Pinpoint the cell where the given text exists, returning its [x, y] midpoint coordinate. 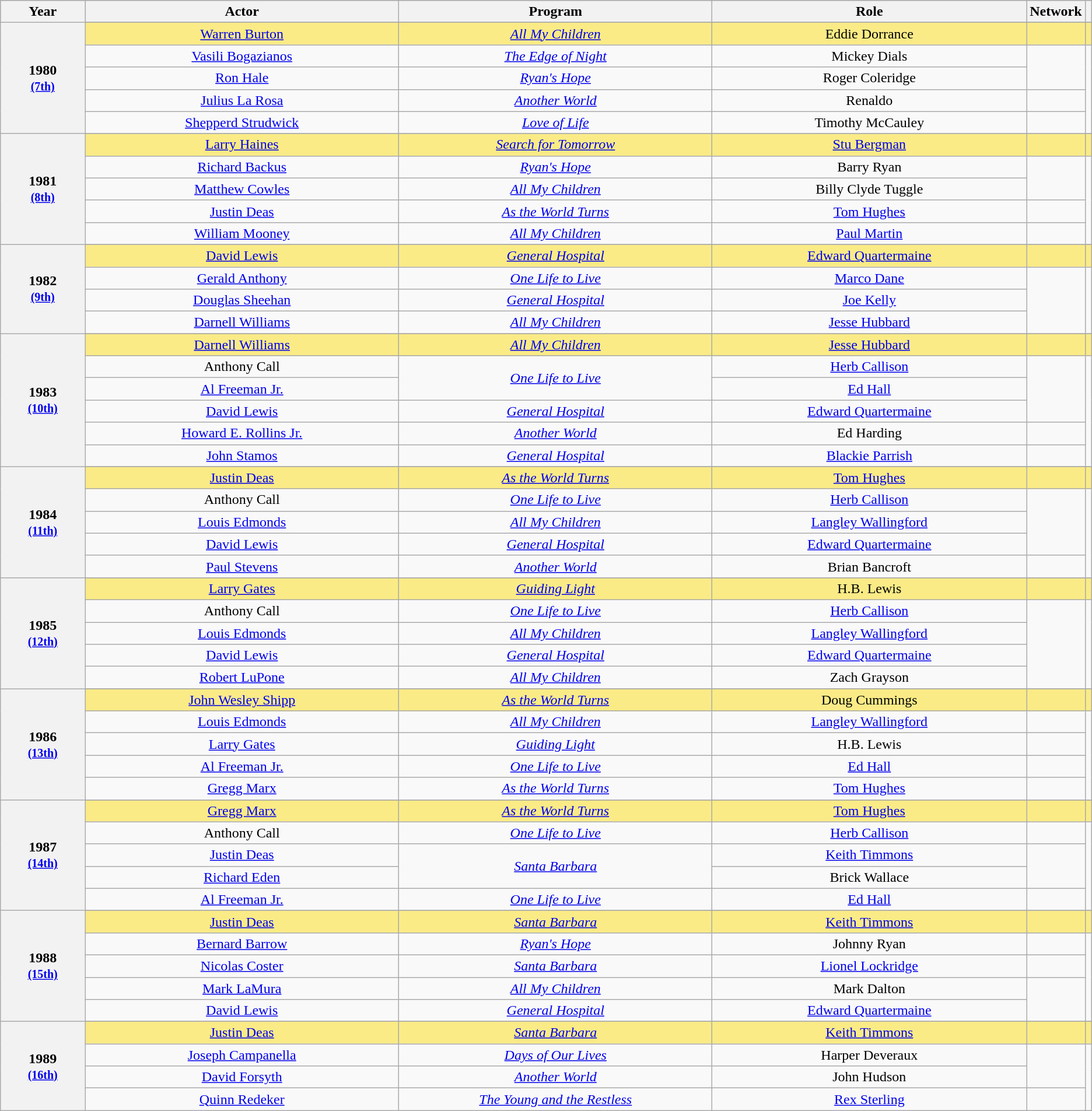
Nicolas Coster [242, 966]
1983 (10th) [43, 400]
1988 (15th) [43, 966]
Ed Harding [869, 433]
Billy Clyde Tuggle [869, 189]
1986 (13th) [43, 744]
John Hudson [869, 1077]
Marco Dane [869, 278]
1989 (16th) [43, 1066]
Paul Stevens [242, 566]
Zach Grayson [869, 678]
Larry Haines [242, 145]
Mark Dalton [869, 989]
Richard Backus [242, 167]
Blackie Parrish [869, 455]
Warren Burton [242, 34]
1987 (14th) [43, 855]
Paul Martin [869, 233]
Eddie Dorrance [869, 34]
1985 (12th) [43, 633]
John Stamos [242, 455]
Johnny Ryan [869, 944]
David Forsyth [242, 1077]
Bernard Barrow [242, 944]
Network [1056, 12]
Doug Cummings [869, 700]
Gerald Anthony [242, 278]
Renaldo [869, 100]
Timothy McCauley [869, 122]
Stu Bergman [869, 145]
1982 (9th) [43, 289]
Matthew Cowles [242, 189]
Actor [242, 12]
Douglas Sheehan [242, 300]
Quinn Redeker [242, 1099]
The Young and the Restless [555, 1099]
Robert LuPone [242, 678]
Brian Bancroft [869, 566]
Mickey Dials [869, 56]
William Mooney [242, 233]
Role [869, 12]
1981 (8th) [43, 189]
Days of Our Lives [555, 1055]
Joe Kelly [869, 300]
1980 (7th) [43, 78]
Rex Sterling [869, 1099]
Vasili Bogazianos [242, 56]
Barry Ryan [869, 167]
Julius La Rosa [242, 100]
Shepperd Strudwick [242, 122]
Search for Tomorrow [555, 145]
1984 (11th) [43, 522]
Mark LaMura [242, 989]
Howard E. Rollins Jr. [242, 433]
Lionel Lockridge [869, 966]
John Wesley Shipp [242, 700]
Brick Wallace [869, 877]
Joseph Campanella [242, 1055]
The Edge of Night [555, 56]
Year [43, 12]
Ron Hale [242, 78]
Love of Life [555, 122]
Harper Deveraux [869, 1055]
Program [555, 12]
Roger Coleridge [869, 78]
Richard Eden [242, 877]
